Scan for the cell matching the given text and deliver its [X, Y] coordinate at center. 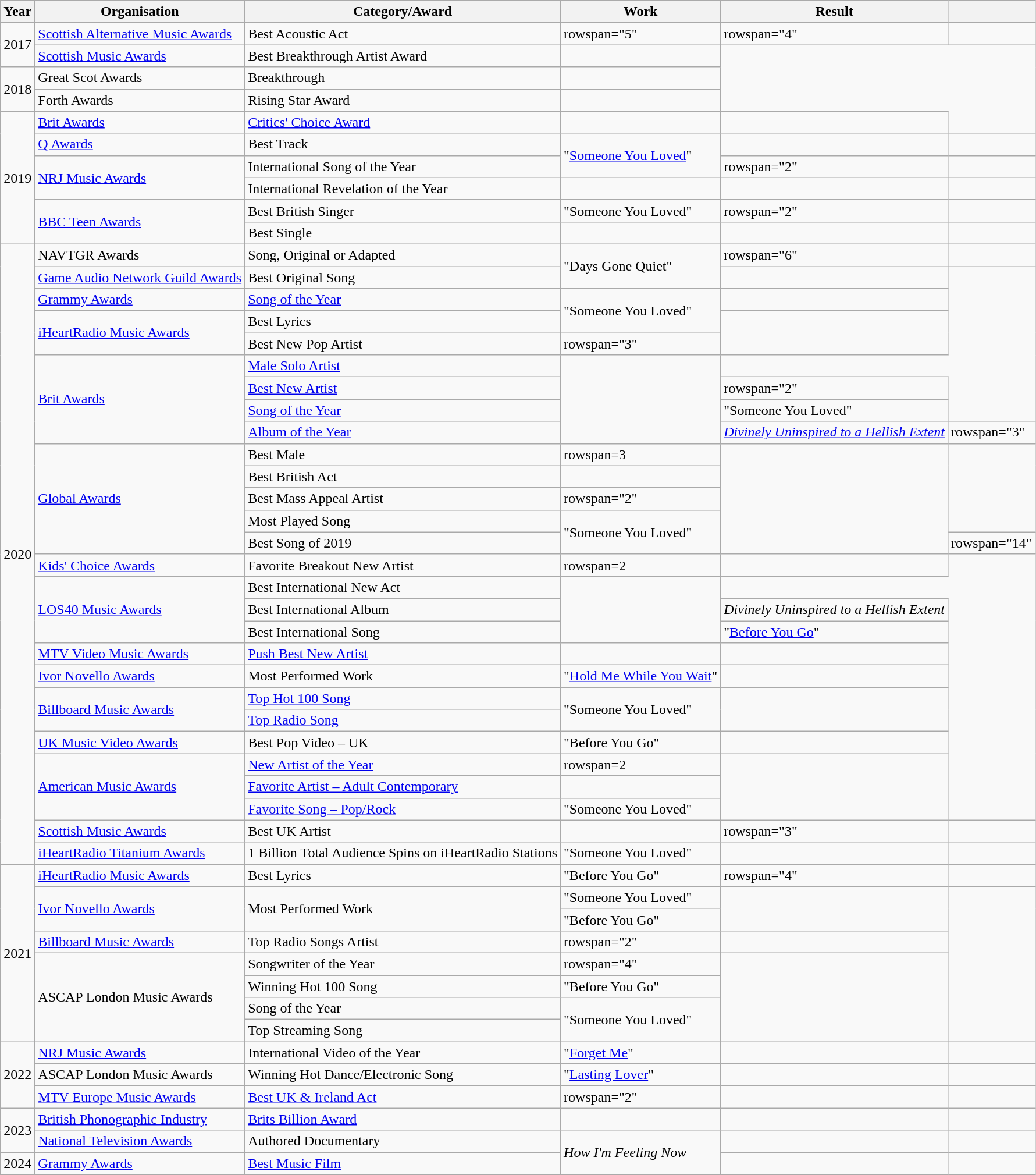
How I'm Feeling Now [641, 1152]
Best Acoustic Act [403, 34]
Brits Billion Award [403, 1119]
Best Track [403, 144]
LOS40 Music Awards [140, 609]
Global Awards [140, 499]
Album of the Year [403, 432]
International Video of the Year [403, 1053]
Breakthrough [403, 78]
New Artist of the Year [403, 765]
Best UK & Ireland Act [403, 1097]
American Music Awards [140, 787]
MTV Video Music Awards [140, 654]
Best Male [403, 455]
Kids' Choice Awards [140, 565]
Best Song of 2019 [403, 543]
Year [17, 12]
Game Audio Network Guild Awards [140, 278]
Best Music Film [403, 1163]
Category/Award [403, 12]
"Forget Me" [641, 1053]
National Television Awards [140, 1141]
"Hold Me While You Wait" [641, 676]
Favorite Song – Pop/Rock [403, 809]
UK Music Video Awards [140, 743]
Best British Act [403, 477]
Winning Hot Dance/Electronic Song [403, 1075]
Best British Singer [403, 211]
rowspan=3 [641, 455]
2018 [17, 89]
Best Single [403, 233]
2017 [17, 45]
Best International New Act [403, 587]
2022 [17, 1075]
rowspan="5" [641, 34]
Best Mass Appeal Artist [403, 499]
Best International Song [403, 631]
rowspan="14" [991, 543]
2023 [17, 1130]
Male Solo Artist [403, 366]
Best Breakthrough Artist Award [403, 56]
Favorite Breakout New Artist [403, 565]
Favorite Artist – Adult Contemporary [403, 787]
Best New Artist [403, 388]
Best Pop Video – UK [403, 743]
Songwriter of the Year [403, 964]
Best Original Song [403, 278]
Critics' Choice Award [403, 122]
2024 [17, 1163]
Authored Documentary [403, 1141]
Best International Album [403, 609]
Top Streaming Song [403, 1031]
International Revelation of the Year [403, 189]
Most Played Song [403, 521]
rowspan="6" [834, 255]
2020 [17, 554]
2021 [17, 953]
Organisation [140, 12]
Work [641, 12]
Rising Star Award [403, 100]
Q Awards [140, 144]
NAVTGR Awards [140, 255]
Song, Original or Adapted [403, 255]
2019 [17, 178]
"Lasting Lover" [641, 1075]
Best New Pop Artist [403, 344]
British Phonographic Industry [140, 1119]
Top Radio Songs Artist [403, 942]
Result [834, 12]
MTV Europe Music Awards [140, 1097]
Top Hot 100 Song [403, 698]
Great Scot Awards [140, 78]
Forth Awards [140, 100]
Scottish Alternative Music Awards [140, 34]
Push Best New Artist [403, 654]
"Days Gone Quiet" [641, 266]
iHeartRadio Titanium Awards [140, 853]
International Song of the Year [403, 166]
BBC Teen Awards [140, 222]
Top Radio Song [403, 720]
Winning Hot 100 Song [403, 986]
Best UK Artist [403, 831]
1 Billion Total Audience Spins on iHeartRadio Stations [403, 853]
